For the text-containing cell, return its midpoint in [x, y] coordinate format. 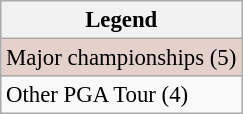
Major championships (5) [122, 58]
Other PGA Tour (4) [122, 95]
Legend [122, 20]
